For the text-containing cell, return its midpoint in [x, y] coordinate format. 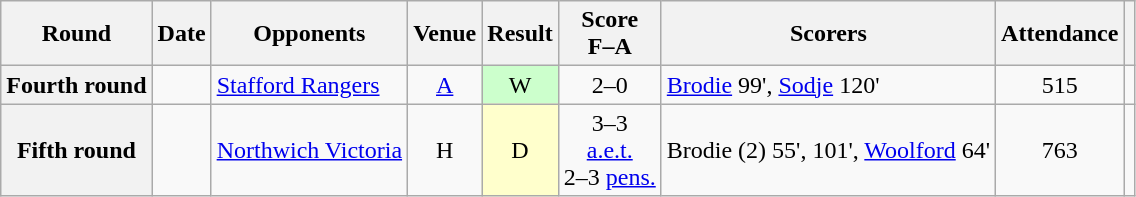
Scorers [828, 34]
Date [182, 34]
H [445, 150]
Brodie (2) 55', 101', Woolford 64' [828, 150]
Venue [445, 34]
Result [520, 34]
Northwich Victoria [309, 150]
Round [76, 34]
A [445, 85]
2–0 [610, 85]
Opponents [309, 34]
D [520, 150]
Brodie 99', Sodje 120' [828, 85]
515 [1060, 85]
763 [1060, 150]
3–3a.e.t.2–3 pens. [610, 150]
Stafford Rangers [309, 85]
Attendance [1060, 34]
Fifth round [76, 150]
Fourth round [76, 85]
W [520, 85]
ScoreF–A [610, 34]
